Extract the [X, Y] coordinate from the center of the cell holding the provided text.  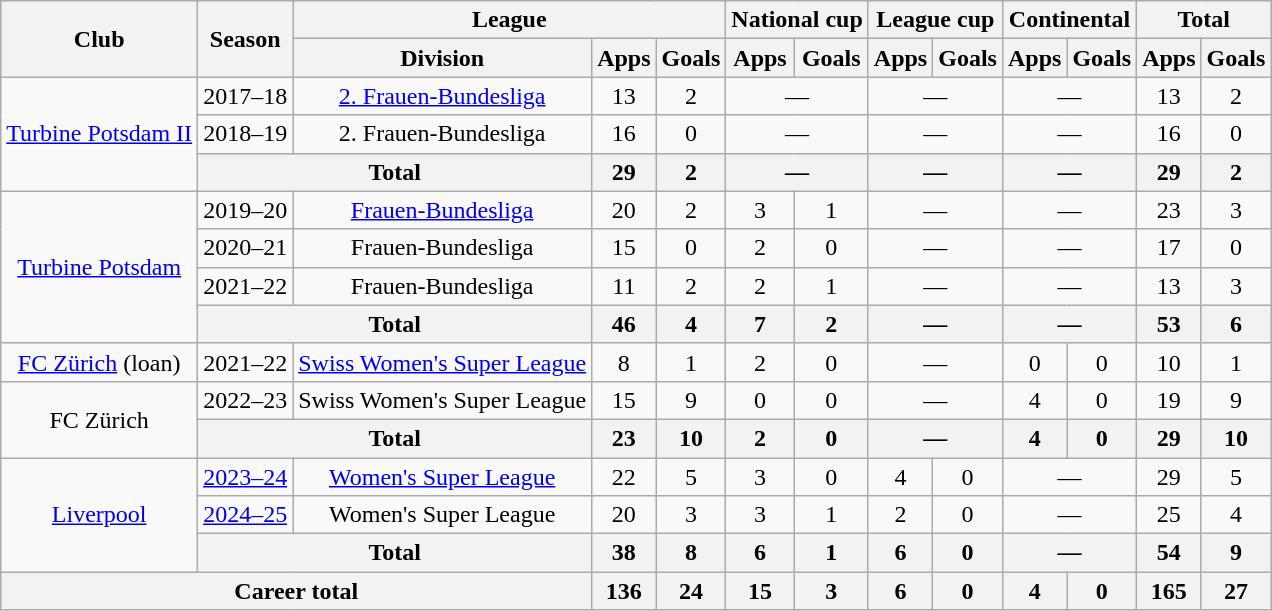
2023–24 [246, 477]
FC Zürich [100, 419]
24 [691, 591]
Division [442, 58]
Turbine Potsdam [100, 267]
22 [624, 477]
Liverpool [100, 515]
Turbine Potsdam II [100, 134]
25 [1169, 515]
Season [246, 39]
46 [624, 324]
Career total [296, 591]
2022–23 [246, 400]
League cup [935, 20]
11 [624, 286]
165 [1169, 591]
7 [760, 324]
136 [624, 591]
27 [1236, 591]
17 [1169, 248]
2017–18 [246, 96]
National cup [797, 20]
2018–19 [246, 134]
19 [1169, 400]
FC Zürich (loan) [100, 362]
Club [100, 39]
2024–25 [246, 515]
38 [624, 553]
2020–21 [246, 248]
2019–20 [246, 210]
League [510, 20]
54 [1169, 553]
Continental [1069, 20]
53 [1169, 324]
